Determine the (X, Y) coordinate at the center of the cell enclosing the given text.  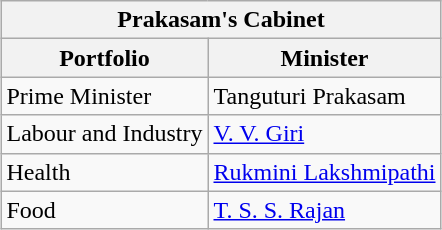
Minister (324, 58)
V. V. Giri (324, 134)
Portfolio (104, 58)
Health (104, 172)
Food (104, 210)
T. S. S. Rajan (324, 210)
Prakasam's Cabinet (221, 20)
Labour and Industry (104, 134)
Prime Minister (104, 96)
Tanguturi Prakasam (324, 96)
Rukmini Lakshmipathi (324, 172)
